Locate the cell with the specified text and output its [x, y] center coordinate. 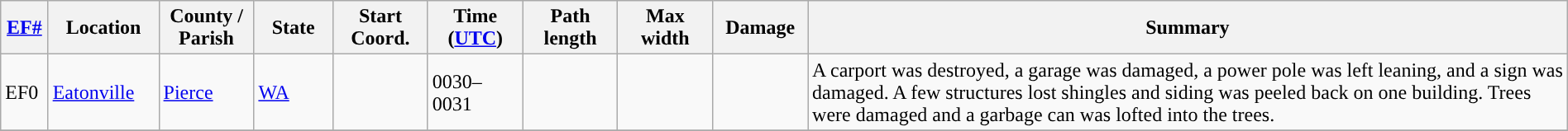
Location [103, 28]
Max width [665, 28]
Summary [1188, 28]
State [294, 28]
Path length [571, 28]
Time (UTC) [475, 28]
0030–0031 [475, 92]
Pierce [207, 92]
Eatonville [103, 92]
Start Coord. [380, 28]
WA [294, 92]
Damage [761, 28]
EF# [25, 28]
EF0 [25, 92]
County / Parish [207, 28]
